Extract the [X, Y] coordinate from the center of the cell holding the provided text.  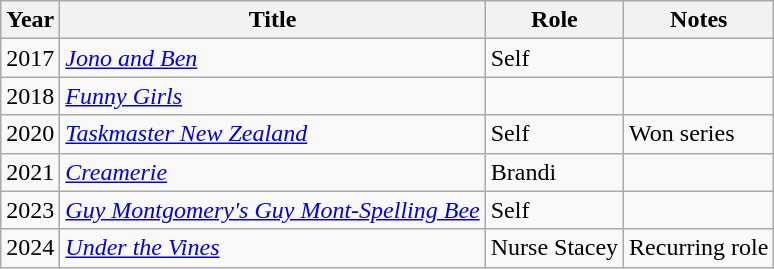
Guy Montgomery's Guy Mont-Spelling Bee [272, 210]
Won series [699, 134]
2021 [30, 172]
Creamerie [272, 172]
Jono and Ben [272, 58]
Role [554, 20]
Brandi [554, 172]
2020 [30, 134]
Recurring role [699, 248]
2023 [30, 210]
2017 [30, 58]
2018 [30, 96]
Nurse Stacey [554, 248]
2024 [30, 248]
Title [272, 20]
Taskmaster New Zealand [272, 134]
Year [30, 20]
Funny Girls [272, 96]
Notes [699, 20]
Under the Vines [272, 248]
